Extract the (X, Y) coordinate from the center of the cell holding the provided text.  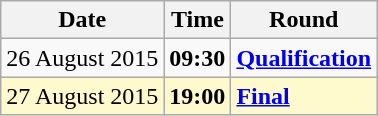
Time (198, 20)
26 August 2015 (82, 58)
19:00 (198, 96)
27 August 2015 (82, 96)
Date (82, 20)
Final (304, 96)
09:30 (198, 58)
Round (304, 20)
Qualification (304, 58)
